Scan for the cell matching the given text and deliver its [x, y] coordinate at center. 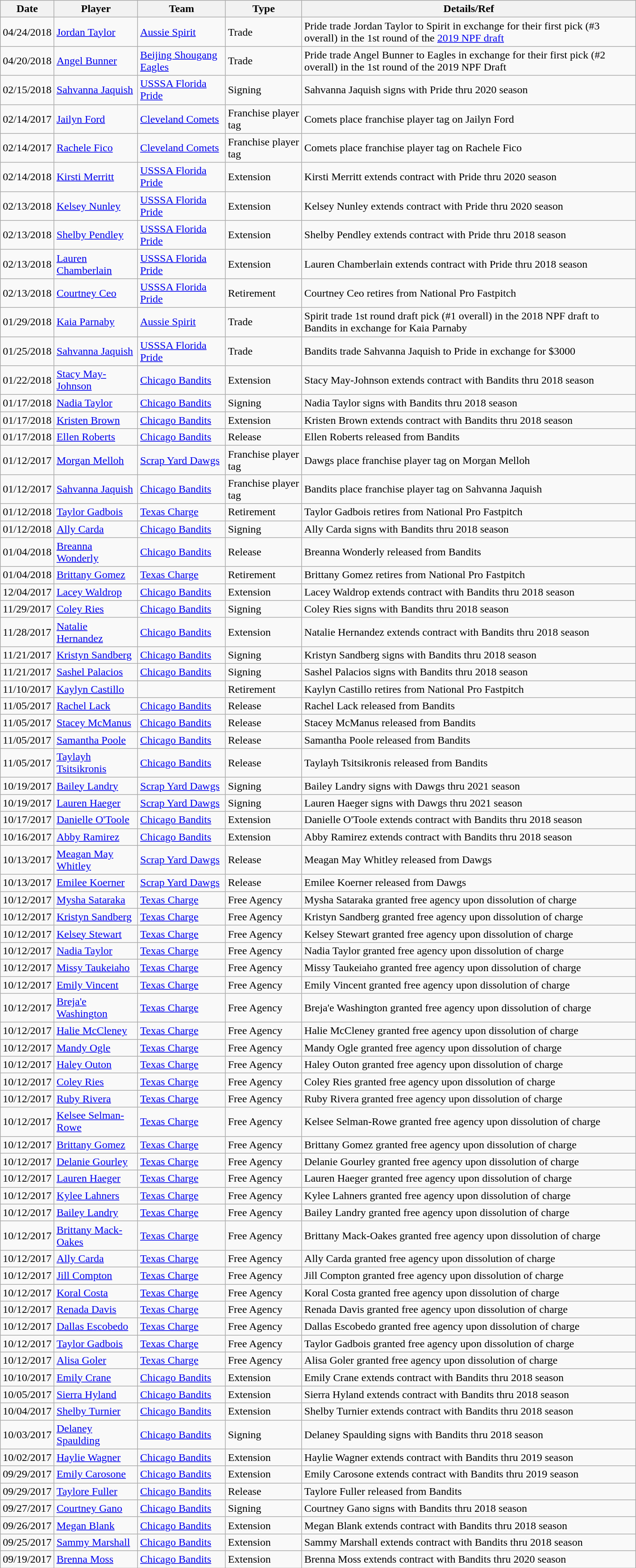
Brenna Moss extends contract with Bandits thru 2020 season [469, 1559]
Brittany Gomez retires from National Pro Fastpitch [469, 575]
09/19/2017 [27, 1559]
Lauren Haeger signs with Dawgs thru 2021 season [469, 803]
Koral Costa granted free agency upon dissolution of charge [469, 1292]
Lauren Chamberlain extends contract with Pride thru 2018 season [469, 264]
10/05/2017 [27, 1394]
Emily Carosone [96, 1474]
11/29/2017 [27, 609]
Natalie Hernandez extends contract with Bandits thru 2018 season [469, 632]
Player [96, 9]
Jordan Taylor [96, 32]
Kaia Parnaby [96, 322]
Details/Ref [469, 9]
Megan Blank extends contract with Bandits thru 2018 season [469, 1525]
Sammy Marshall [96, 1542]
Rachele Fico [96, 148]
Haylie Wagner extends contract with Bandits thru 2019 season [469, 1457]
Lacey Waldrop extends contract with Bandits thru 2018 season [469, 592]
Kylee Lahners granted free agency upon dissolution of charge [469, 1196]
Mysha Sataraka granted free agency upon dissolution of charge [469, 900]
Danielle O'Toole [96, 820]
Halie McCleney granted free agency upon dissolution of charge [469, 1031]
Delaney Spaulding signs with Bandits thru 2018 season [469, 1435]
Lacey Waldrop [96, 592]
Kirsti Merritt [96, 177]
Sierra Hyland extends contract with Bandits thru 2018 season [469, 1394]
Meagan May Whitley released from Dawgs [469, 860]
Kristyn Sandberg granted free agency upon dissolution of charge [469, 917]
Kristen Brown extends contract with Bandits thru 2018 season [469, 420]
Coley Ries signs with Bandits thru 2018 season [469, 609]
Emilee Koerner released from Dawgs [469, 883]
Kaylyn Castillo [96, 689]
Taylor Gadbois retires from National Pro Fastpitch [469, 512]
Kristen Brown [96, 420]
09/27/2017 [27, 1508]
Haylie Wagner [96, 1457]
Ellen Roberts [96, 437]
Rachel Lack released from Bandits [469, 706]
Emily Crane [96, 1378]
Bandits place franchise player tag on Sahvanna Jaquish [469, 489]
Emily Vincent granted free agency upon dissolution of charge [469, 985]
Delanie Gourley granted free agency upon dissolution of charge [469, 1162]
Date [27, 9]
Megan Blank [96, 1525]
Taylayh Tsitsikronis released from Bandits [469, 763]
04/20/2018 [27, 61]
Sahvanna Jaquish signs with Pride thru 2020 season [469, 90]
Kylee Lahners [96, 1196]
Rachel Lack [96, 706]
11/10/2017 [27, 689]
Alisa Goler [96, 1361]
Beijing Shougang Eagles [182, 61]
Sammy Marshall extends contract with Bandits thru 2018 season [469, 1542]
Danielle O'Toole extends contract with Bandits thru 2018 season [469, 820]
Jailyn Ford [96, 119]
Stacy May-Johnson extends contract with Bandits thru 2018 season [469, 380]
Taylayh Tsitsikronis [96, 763]
Coley Ries granted free agency upon dissolution of charge [469, 1082]
Lauren Haeger granted free agency upon dissolution of charge [469, 1179]
Haley Outon granted free agency upon dissolution of charge [469, 1065]
Shelby Turnier [96, 1411]
09/25/2017 [27, 1542]
Emilee Koerner [96, 883]
Comets place franchise player tag on Jailyn Ford [469, 119]
Missy Taukeiaho granted free agency upon dissolution of charge [469, 968]
Shelby Pendley [96, 235]
Pride trade Jordan Taylor to Spirit in exchange for their first pick (#3 overall) in the 1st round of the 2019 NPF draft [469, 32]
Breanna Wonderly [96, 552]
10/04/2017 [27, 1411]
Kirsti Merritt extends contract with Pride thru 2020 season [469, 177]
10/10/2017 [27, 1378]
Lauren Chamberlain [96, 264]
Mandy Ogle [96, 1048]
02/15/2018 [27, 90]
04/24/2018 [27, 32]
Halie McCleney [96, 1031]
01/22/2018 [27, 380]
Brittany Gomez granted free agency upon dissolution of charge [469, 1145]
Ruby Rivera granted free agency upon dissolution of charge [469, 1099]
Mandy Ogle granted free agency upon dissolution of charge [469, 1048]
Stacey McManus [96, 723]
Renada Davis [96, 1310]
Spirit trade 1st round draft pick (#1 overall) in the 2018 NPF draft to Bandits in exchange for Kaia Parnaby [469, 322]
Sashel Palacios [96, 672]
09/26/2017 [27, 1525]
Shelby Turnier extends contract with Bandits thru 2018 season [469, 1411]
Sierra Hyland [96, 1394]
Emily Vincent [96, 985]
Type [263, 9]
Ruby Rivera [96, 1099]
Abby Ramirez [96, 837]
Taylore Fuller released from Bandits [469, 1491]
Nadia Taylor signs with Bandits thru 2018 season [469, 403]
Courtney Gano [96, 1508]
Brenna Moss [96, 1559]
Delaney Spaulding [96, 1435]
Courtney Ceo retires from National Pro Fastpitch [469, 293]
Natalie Hernandez [96, 632]
Meagan May Whitley [96, 860]
Stacy May-Johnson [96, 380]
Kelsee Selman-Rowe [96, 1121]
Ally Carda granted free agency upon dissolution of charge [469, 1258]
Courtney Ceo [96, 293]
Dallas Escobedo [96, 1327]
Jill Compton granted free agency upon dissolution of charge [469, 1275]
Comets place franchise player tag on Rachele Fico [469, 148]
Morgan Melloh [96, 460]
Team [182, 9]
Koral Costa [96, 1292]
Kristyn Sandberg signs with Bandits thru 2018 season [469, 655]
Renada Davis granted free agency upon dissolution of charge [469, 1310]
Shelby Pendley extends contract with Pride thru 2018 season [469, 235]
Breja'e Washington granted free agency upon dissolution of charge [469, 1008]
Breanna Wonderly released from Bandits [469, 552]
10/03/2017 [27, 1435]
10/02/2017 [27, 1457]
Emily Carosone extends contract with Bandits thru 2019 season [469, 1474]
Dawgs place franchise player tag on Morgan Melloh [469, 460]
10/17/2017 [27, 820]
Delanie Gourley [96, 1162]
Missy Taukeiaho [96, 968]
Kelsey Stewart [96, 934]
12/04/2017 [27, 592]
Bailey Landry granted free agency upon dissolution of charge [469, 1212]
11/28/2017 [27, 632]
Alisa Goler granted free agency upon dissolution of charge [469, 1361]
Mysha Sataraka [96, 900]
Emily Crane extends contract with Bandits thru 2018 season [469, 1378]
Samantha Poole [96, 740]
Kelsey Nunley [96, 206]
Kelsey Nunley extends contract with Pride thru 2020 season [469, 206]
Brittany Mack-Oakes granted free agency upon dissolution of charge [469, 1236]
10/16/2017 [27, 837]
01/25/2018 [27, 351]
Breja'e Washington [96, 1008]
Ellen Roberts released from Bandits [469, 437]
Dallas Escobedo granted free agency upon dissolution of charge [469, 1327]
Brittany Mack-Oakes [96, 1236]
Kelsee Selman-Rowe granted free agency upon dissolution of charge [469, 1121]
Stacey McManus released from Bandits [469, 723]
Kelsey Stewart granted free agency upon dissolution of charge [469, 934]
Sashel Palacios signs with Bandits thru 2018 season [469, 672]
Haley Outon [96, 1065]
Pride trade Angel Bunner to Eagles in exchange for their first pick (#2 overall) in the 1st round of the 2019 NPF Draft [469, 61]
Jill Compton [96, 1275]
02/14/2018 [27, 177]
Samantha Poole released from Bandits [469, 740]
Courtney Gano signs with Bandits thru 2018 season [469, 1508]
Taylore Fuller [96, 1491]
Abby Ramirez extends contract with Bandits thru 2018 season [469, 837]
Ally Carda signs with Bandits thru 2018 season [469, 529]
Bandits trade Sahvanna Jaquish to Pride in exchange for $3000 [469, 351]
Bailey Landry signs with Dawgs thru 2021 season [469, 786]
Taylor Gadbois granted free agency upon dissolution of charge [469, 1344]
Angel Bunner [96, 61]
01/29/2018 [27, 322]
Nadia Taylor granted free agency upon dissolution of charge [469, 951]
Kaylyn Castillo retires from National Pro Fastpitch [469, 689]
